Determine the [X, Y] coordinate at the center of the cell enclosing the given text.  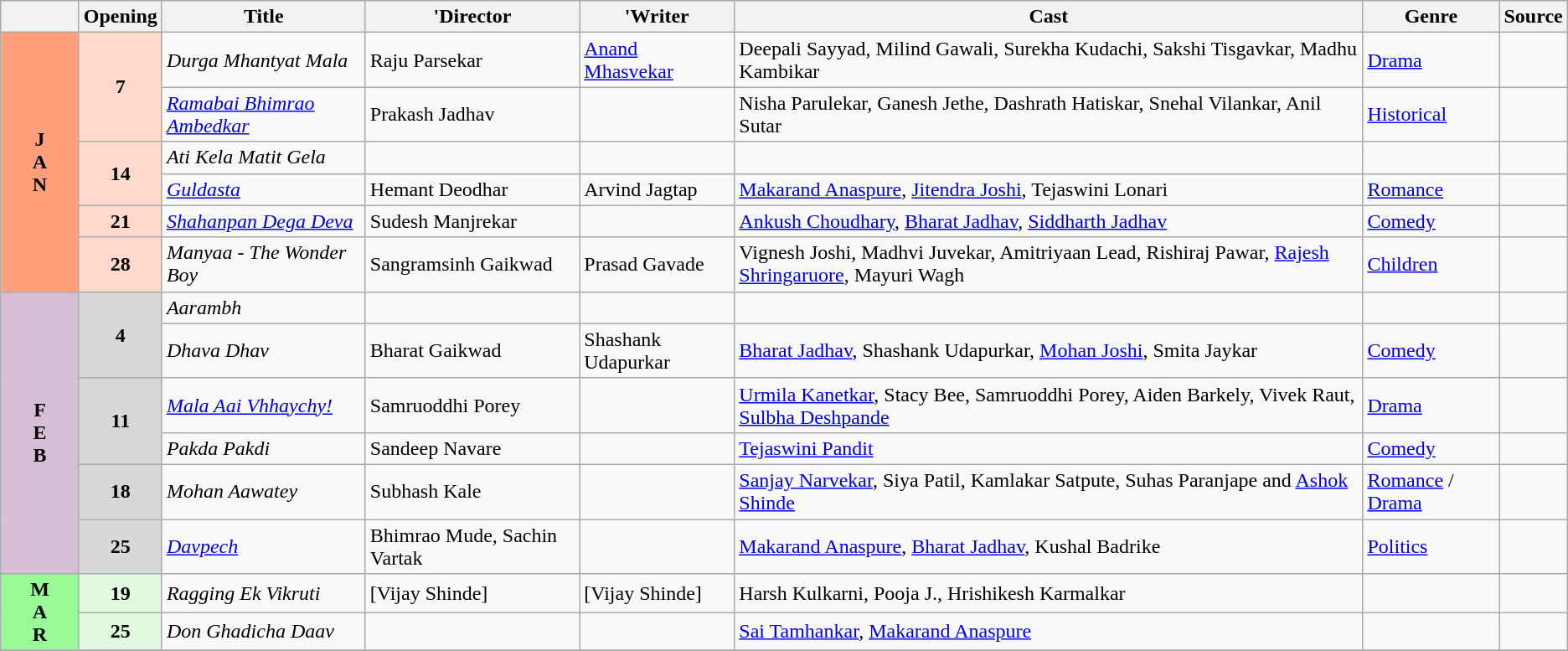
Sai Tamhankar, Makarand Anaspure [1049, 632]
Cast [1049, 17]
7 [121, 87]
Tejaswini Pandit [1049, 448]
Title [263, 17]
Prakash Jadhav [472, 114]
Deepali Sayyad, Milind Gawali, Surekha Kudachi, Sakshi Tisgavkar, Madhu Kambikar [1049, 60]
Vignesh Joshi, Madhvi Juvekar, Amitriyaan Lead, Rishiraj Pawar, Rajesh Shringaruore, Mayuri Wagh [1049, 265]
Bharat Jadhav, Shashank Udapurkar, Mohan Joshi, Smita Jaykar [1049, 350]
Genre [1431, 17]
Opening [121, 17]
Sanjay Narvekar, Siya Patil, Kamlakar Satpute, Suhas Paranjape and Ashok Shinde [1049, 491]
Don Ghadicha Daav [263, 632]
Hemant Deodhar [472, 189]
14 [121, 173]
Sudesh Manjrekar [472, 221]
Mohan Aawatey [263, 491]
Sandeep Navare [472, 448]
Harsh Kulkarni, Pooja J., Hrishikesh Karmalkar [1049, 593]
MAR [40, 612]
Prasad Gavade [657, 265]
Children [1431, 265]
11 [121, 421]
21 [121, 221]
FEB [40, 432]
Romance / Drama [1431, 491]
Aarambh [263, 307]
Urmila Kanetkar, Stacy Bee, Samruoddhi Porey, Aiden Barkely, Vivek Raut, Sulbha Deshpande [1049, 406]
Makarand Anaspure, Jitendra Joshi, Tejaswini Lonari [1049, 189]
Makarand Anaspure, Bharat Jadhav, Kushal Badrike [1049, 546]
Anand Mhasvekar [657, 60]
Ramabai Bhimrao Ambedkar [263, 114]
18 [121, 491]
Shahanpan Dega Deva [263, 221]
Bharat Gaikwad [472, 350]
Pakda Pakdi [263, 448]
Ragging Ek Vikruti [263, 593]
Sangramsinh Gaikwad [472, 265]
'Writer [657, 17]
Nisha Parulekar, Ganesh Jethe, Dashrath Hatiskar, Snehal Vilankar, Anil Sutar [1049, 114]
Source [1533, 17]
Romance [1431, 189]
Dhava Dhav [263, 350]
Manyaa - The Wonder Boy [263, 265]
Durga Mhantyat Mala [263, 60]
19 [121, 593]
4 [121, 335]
Ankush Choudhary, Bharat Jadhav, Siddharth Jadhav [1049, 221]
Bhimrao Mude, Sachin Vartak [472, 546]
Guldasta [263, 189]
'Director [472, 17]
Samruoddhi Porey [472, 406]
JAN [40, 163]
Raju Parsekar [472, 60]
Davpech [263, 546]
Politics [1431, 546]
Mala Aai Vhhaychy! [263, 406]
Arvind Jagtap [657, 189]
Subhash Kale [472, 491]
Historical [1431, 114]
28 [121, 265]
Shashank Udapurkar [657, 350]
Ati Kela Matit Gela [263, 158]
